Determine the (X, Y) coordinate at the center of the cell enclosing the given text.  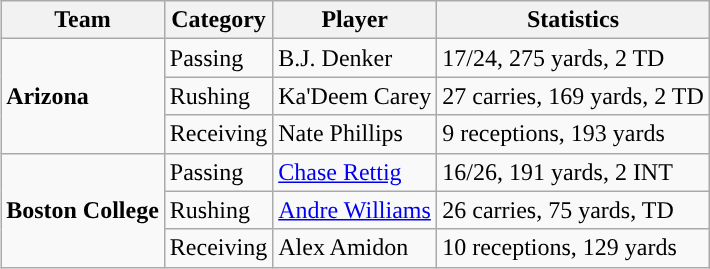
Andre Williams (355, 210)
Team (83, 20)
10 receptions, 129 yards (574, 248)
16/26, 191 yards, 2 INT (574, 172)
Chase Rettig (355, 172)
Statistics (574, 20)
9 receptions, 193 yards (574, 134)
Boston College (83, 210)
Ka'Deem Carey (355, 96)
27 carries, 169 yards, 2 TD (574, 96)
Player (355, 20)
Category (218, 20)
Alex Amidon (355, 248)
17/24, 275 yards, 2 TD (574, 58)
Nate Phillips (355, 134)
Arizona (83, 96)
B.J. Denker (355, 58)
26 carries, 75 yards, TD (574, 210)
